Capture the cell that displays the provided text and extract its (X, Y) central coordinate. 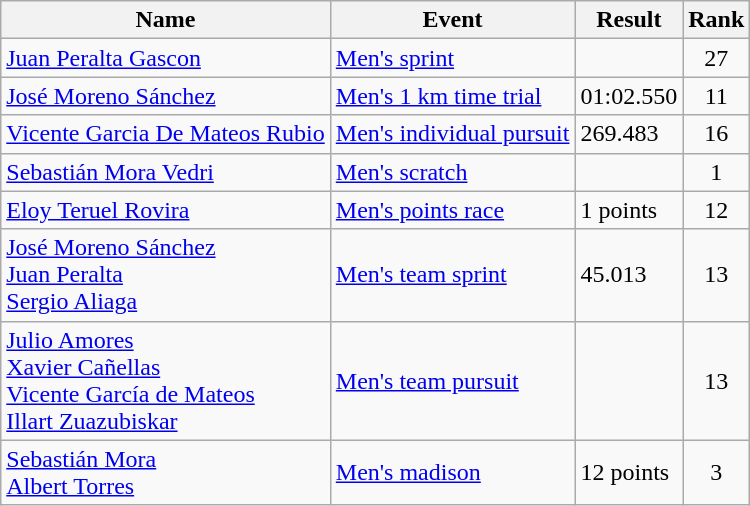
Sebastián MoraAlbert Torres (166, 472)
Men's 1 km time trial (452, 96)
Juan Peralta Gascon (166, 58)
Men's points race (452, 210)
16 (716, 134)
01:02.550 (629, 96)
Men's scratch (452, 172)
Men's madison (452, 472)
Men's team pursuit (452, 380)
Rank (716, 20)
3 (716, 472)
Result (629, 20)
12 points (629, 472)
Name (166, 20)
Eloy Teruel Rovira (166, 210)
Julio AmoresXavier CañellasVicente García de MateosIllart Zuazubiskar (166, 380)
José Moreno SánchezJuan PeraltaSergio Aliaga (166, 275)
45.013 (629, 275)
Men's team sprint (452, 275)
12 (716, 210)
269.483 (629, 134)
Men's individual pursuit (452, 134)
1 points (629, 210)
11 (716, 96)
1 (716, 172)
Men's sprint (452, 58)
27 (716, 58)
Event (452, 20)
Sebastián Mora Vedri (166, 172)
Vicente Garcia De Mateos Rubio (166, 134)
José Moreno Sánchez (166, 96)
